Output the (X, Y) coordinate of the center of the cell containing the given text.  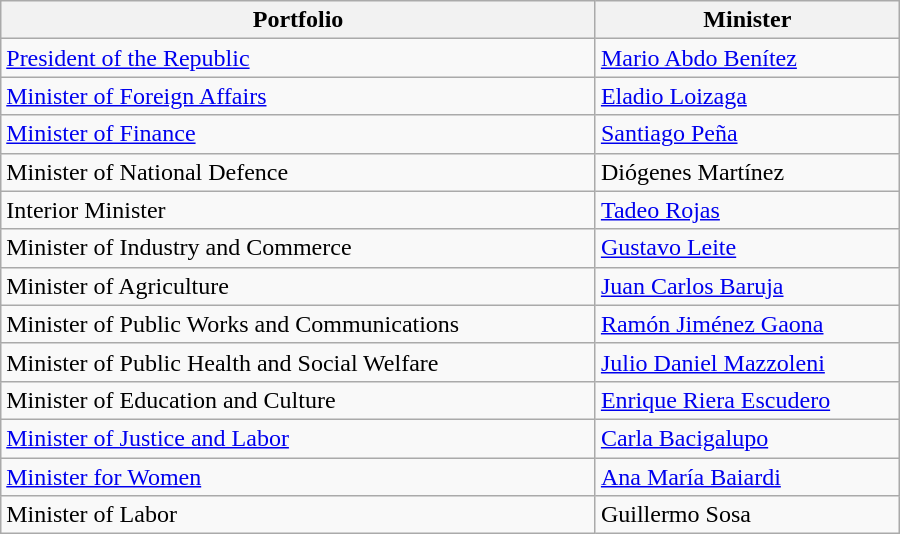
Ramón Jiménez Gaona (747, 324)
Julio Daniel Mazzoleni (747, 362)
Minister of Public Health and Social Welfare (298, 362)
Ana María Baiardi (747, 477)
Tadeo Rojas (747, 210)
Minister of Industry and Commerce (298, 248)
Minister of Agriculture (298, 286)
Enrique Riera Escudero (747, 400)
Eladio Loizaga (747, 96)
Diógenes Martínez (747, 172)
Minister of Public Works and Communications (298, 324)
Minister of Labor (298, 515)
Interior Minister (298, 210)
Minister of Education and Culture (298, 400)
Guillermo Sosa (747, 515)
Minister for Women (298, 477)
Minister of Justice and Labor (298, 438)
Mario Abdo Benítez (747, 58)
Minister of Finance (298, 134)
Juan Carlos Baruja (747, 286)
Carla Bacigalupo (747, 438)
Minister (747, 20)
Minister of Foreign Affairs (298, 96)
Santiago Peña (747, 134)
President of the Republic (298, 58)
Minister of National Defence (298, 172)
Portfolio (298, 20)
Gustavo Leite (747, 248)
